Scan for the cell matching the given text and deliver its [X, Y] coordinate at center. 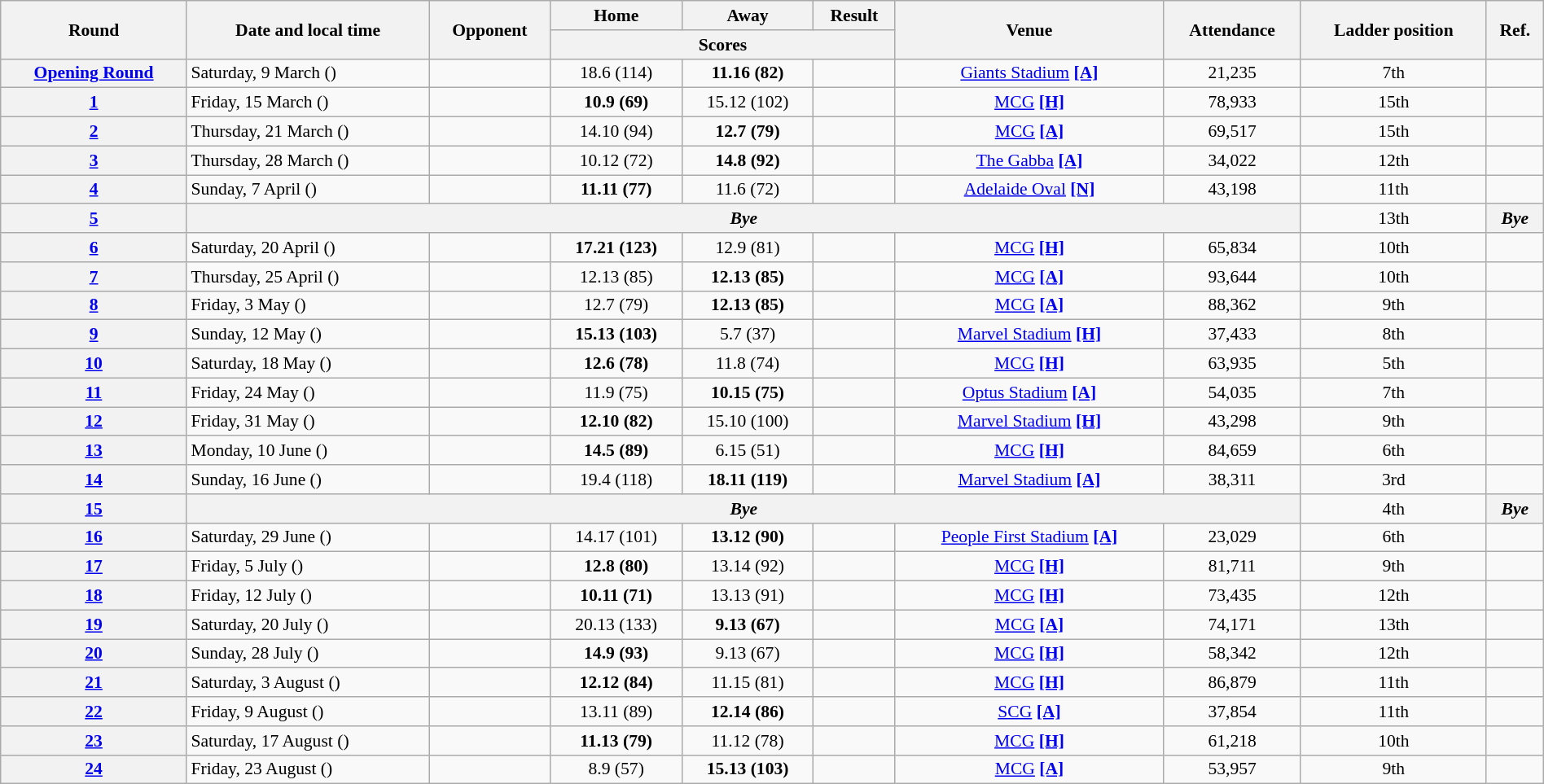
Saturday, 29 June () [308, 537]
69,517 [1232, 132]
22 [94, 712]
81,711 [1232, 567]
11.11 (77) [616, 190]
24 [94, 769]
18 [94, 596]
Friday, 31 May () [308, 422]
Adelaide Oval [N] [1029, 190]
6.15 (51) [748, 451]
93,644 [1232, 277]
Opening Round [94, 73]
Monday, 10 June () [308, 451]
11 [94, 392]
18.6 (114) [616, 73]
4th [1393, 509]
5th [1393, 364]
1 [94, 103]
Saturday, 17 August () [308, 741]
3 [94, 160]
73,435 [1232, 596]
Thursday, 21 March () [308, 132]
14.9 (93) [616, 654]
Thursday, 25 April () [308, 277]
Sunday, 16 June () [308, 480]
13.14 (92) [748, 567]
15 [94, 509]
Saturday, 9 March () [308, 73]
Away [748, 15]
12.9 (81) [748, 247]
43,198 [1232, 190]
Ladder position [1393, 29]
11.13 (79) [616, 741]
12.8 (80) [616, 567]
3rd [1393, 480]
10 [94, 364]
The Gabba [A] [1029, 160]
Round [94, 29]
SCG [A] [1029, 712]
Friday, 5 July () [308, 567]
12 [94, 422]
Opponent [490, 29]
20.13 (133) [616, 624]
Friday, 9 August () [308, 712]
10.12 (72) [616, 160]
20 [94, 654]
74,171 [1232, 624]
65,834 [1232, 247]
14.10 (94) [616, 132]
86,879 [1232, 683]
11.15 (81) [748, 683]
11.16 (82) [748, 73]
11.9 (75) [616, 392]
10.15 (75) [748, 392]
37,854 [1232, 712]
8 [94, 305]
Sunday, 7 April () [308, 190]
4 [94, 190]
63,935 [1232, 364]
People First Stadium [A] [1029, 537]
43,298 [1232, 422]
88,362 [1232, 305]
2 [94, 132]
8th [1393, 335]
58,342 [1232, 654]
10.9 (69) [616, 103]
19 [94, 624]
Saturday, 18 May () [308, 364]
14.17 (101) [616, 537]
Scores [723, 45]
14 [94, 480]
Saturday, 20 April () [308, 247]
Date and local time [308, 29]
12.14 (86) [748, 712]
23 [94, 741]
21 [94, 683]
17 [94, 567]
38,311 [1232, 480]
Marvel Stadium [A] [1029, 480]
Friday, 24 May () [308, 392]
Ref. [1515, 29]
21,235 [1232, 73]
6 [94, 247]
5.7 (37) [748, 335]
Friday, 12 July () [308, 596]
Saturday, 3 August () [308, 683]
Venue [1029, 29]
13.13 (91) [748, 596]
15.12 (102) [748, 103]
11.6 (72) [748, 190]
17.21 (123) [616, 247]
Optus Stadium [A] [1029, 392]
11.8 (74) [748, 364]
8.9 (57) [616, 769]
13.12 (90) [748, 537]
Sunday, 28 July () [308, 654]
19.4 (118) [616, 480]
9 [94, 335]
14.8 (92) [748, 160]
16 [94, 537]
12.10 (82) [616, 422]
61,218 [1232, 741]
53,957 [1232, 769]
Result [854, 15]
Sunday, 12 May () [308, 335]
10.11 (71) [616, 596]
Giants Stadium [A] [1029, 73]
37,433 [1232, 335]
15.10 (100) [748, 422]
11.12 (78) [748, 741]
Thursday, 28 March () [308, 160]
13.11 (89) [616, 712]
5 [94, 219]
12.12 (84) [616, 683]
34,022 [1232, 160]
13 [94, 451]
7 [94, 277]
Saturday, 20 July () [308, 624]
Friday, 23 August () [308, 769]
78,933 [1232, 103]
Attendance [1232, 29]
84,659 [1232, 451]
14.5 (89) [616, 451]
Friday, 15 March () [308, 103]
Friday, 3 May () [308, 305]
23,029 [1232, 537]
54,035 [1232, 392]
12.6 (78) [616, 364]
18.11 (119) [748, 480]
Home [616, 15]
